Find where the given text appears and provide that cell's center as (x, y) coordinate. 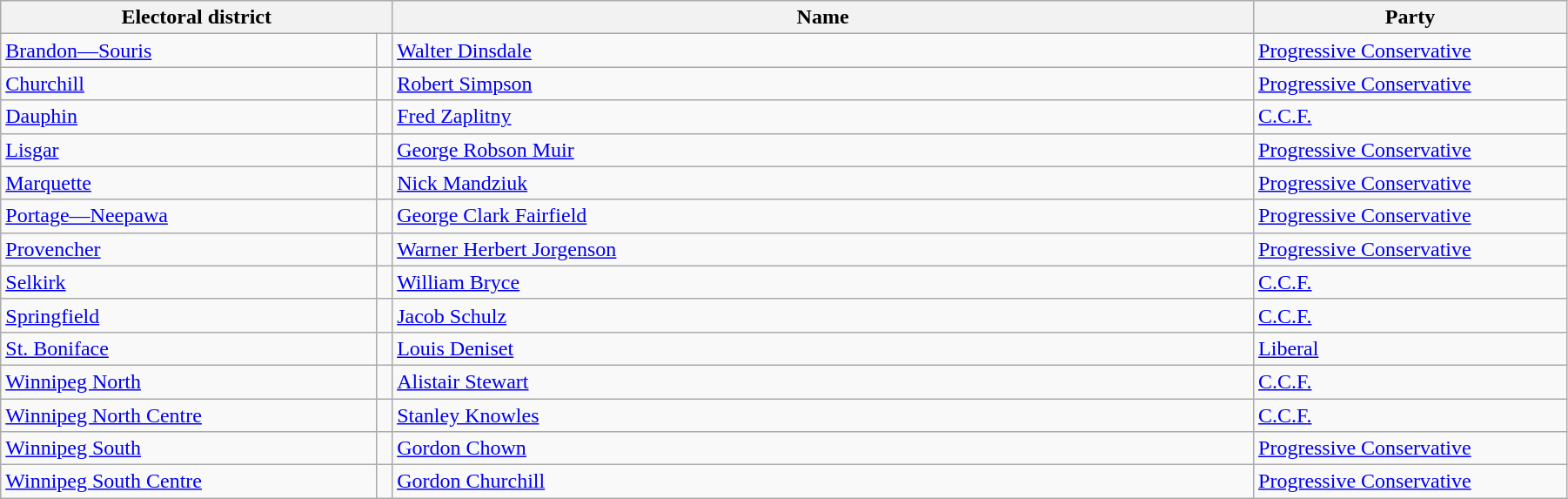
Electoral district (197, 17)
George Robson Muir (823, 150)
Liberal (1411, 348)
Warner Herbert Jorgenson (823, 249)
Gordon Churchill (823, 482)
Provencher (189, 249)
Louis Deniset (823, 348)
Dauphin (189, 117)
Alistair Stewart (823, 381)
Robert Simpson (823, 84)
Marquette (189, 183)
Winnipeg South Centre (189, 482)
Fred Zaplitny (823, 117)
William Bryce (823, 282)
Nick Mandziuk (823, 183)
George Clark Fairfield (823, 216)
Brandon—Souris (189, 51)
Party (1411, 17)
Selkirk (189, 282)
Lisgar (189, 150)
Springfield (189, 315)
Winnipeg North Centre (189, 415)
Churchill (189, 84)
St. Boniface (189, 348)
Gordon Chown (823, 448)
Walter Dinsdale (823, 51)
Winnipeg North (189, 381)
Jacob Schulz (823, 315)
Name (823, 17)
Portage—Neepawa (189, 216)
Stanley Knowles (823, 415)
Winnipeg South (189, 448)
